Find where the given text appears and provide that cell's center as (x, y) coordinate. 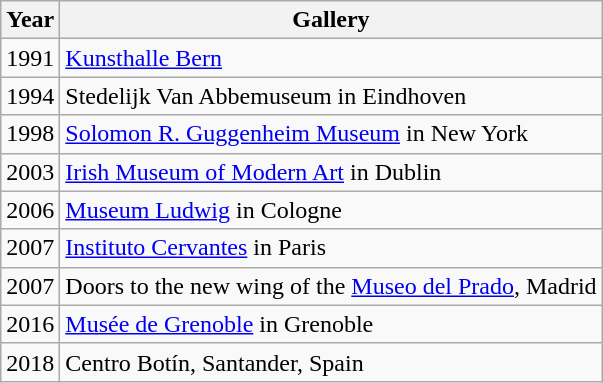
Stedelijk Van Abbemuseum in Eindhoven (331, 96)
2016 (30, 324)
Irish Museum of Modern Art in Dublin (331, 172)
Instituto Cervantes in Paris (331, 248)
Centro Botín, Santander, Spain (331, 362)
1998 (30, 134)
Musée de Grenoble in Grenoble (331, 324)
2018 (30, 362)
Year (30, 20)
1994 (30, 96)
2003 (30, 172)
Solomon R. Guggenheim Museum in New York (331, 134)
Kunsthalle Bern (331, 58)
2006 (30, 210)
Museum Ludwig in Cologne (331, 210)
1991 (30, 58)
Doors to the new wing of the Museo del Prado, Madrid (331, 286)
Gallery (331, 20)
